Extract the [x, y] coordinate from the center of the cell holding the provided text.  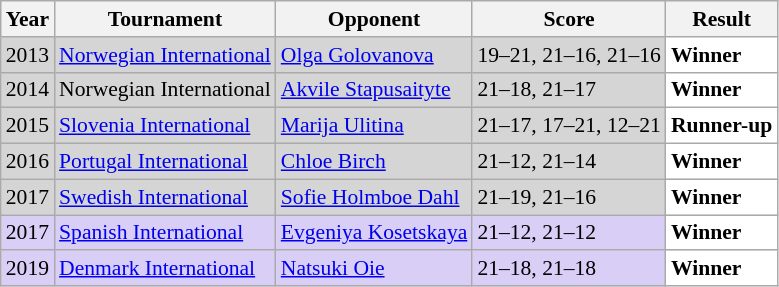
Evgeniya Kosetskaya [374, 233]
Olga Golovanova [374, 55]
Chloe Birch [374, 162]
Swedish International [165, 197]
Natsuki Oie [374, 269]
Marija Ulitina [374, 126]
2014 [28, 90]
Score [569, 19]
Akvile Stapusaityte [374, 90]
21–12, 21–14 [569, 162]
21–18, 21–17 [569, 90]
Denmark International [165, 269]
21–19, 21–16 [569, 197]
21–12, 21–12 [569, 233]
Result [722, 19]
Year [28, 19]
21–17, 17–21, 12–21 [569, 126]
2013 [28, 55]
Sofie Holmboe Dahl [374, 197]
Opponent [374, 19]
21–18, 21–18 [569, 269]
Spanish International [165, 233]
2015 [28, 126]
Slovenia International [165, 126]
2016 [28, 162]
Tournament [165, 19]
Portugal International [165, 162]
Runner-up [722, 126]
2019 [28, 269]
19–21, 21–16, 21–16 [569, 55]
